Scan for the cell matching the given text and deliver its [x, y] coordinate at center. 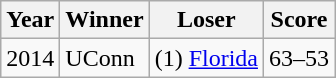
Winner [104, 20]
Year [30, 20]
Loser [206, 20]
2014 [30, 58]
(1) Florida [206, 58]
Score [298, 20]
UConn [104, 58]
63–53 [298, 58]
